Pinpoint the cell where the given text exists, returning its [x, y] midpoint coordinate. 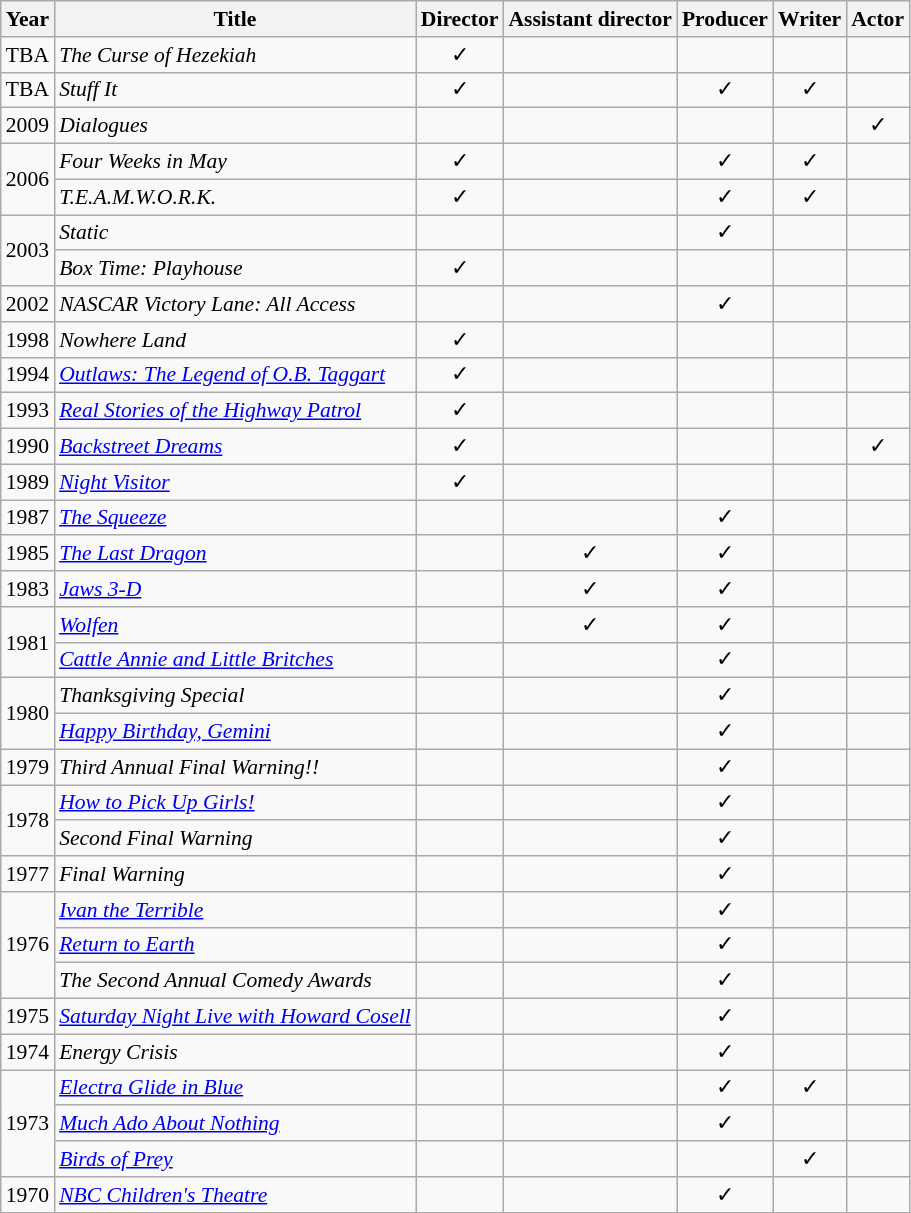
Assistant director [590, 19]
Writer [810, 19]
1975 [28, 1017]
1998 [28, 340]
2002 [28, 304]
1993 [28, 411]
1974 [28, 1052]
Happy Birthday, Gemini [235, 732]
1990 [28, 447]
The Curse of Hezekiah [235, 55]
How to Pick Up Girls! [235, 803]
1994 [28, 375]
Backstreet Dreams [235, 447]
Third Annual Final Warning!! [235, 767]
Saturday Night Live with Howard Cosell [235, 1017]
Stuff It [235, 90]
Nowhere Land [235, 340]
Outlaws: The Legend of O.B. Taggart [235, 375]
2009 [28, 126]
1987 [28, 518]
Thanksgiving Special [235, 696]
Wolfen [235, 625]
Energy Crisis [235, 1052]
Box Time: Playhouse [235, 269]
1981 [28, 642]
Dialogues [235, 126]
1979 [28, 767]
Second Final Warning [235, 839]
1977 [28, 874]
Jaws 3-D [235, 589]
NASCAR Victory Lane: All Access [235, 304]
Title [235, 19]
Final Warning [235, 874]
Electra Glide in Blue [235, 1088]
NBC Children's Theatre [235, 1195]
T.E.A.M.W.O.R.K. [235, 197]
Real Stories of the Highway Patrol [235, 411]
Cattle Annie and Little Britches [235, 660]
1989 [28, 482]
Actor [878, 19]
Director [460, 19]
Year [28, 19]
1978 [28, 820]
1983 [28, 589]
Static [235, 233]
The Second Annual Comedy Awards [235, 981]
Producer [725, 19]
Four Weeks in May [235, 162]
Night Visitor [235, 482]
Ivan the Terrible [235, 910]
The Squeeze [235, 518]
2006 [28, 180]
Much Ado About Nothing [235, 1124]
Birds of Prey [235, 1159]
2003 [28, 250]
Return to Earth [235, 945]
The Last Dragon [235, 554]
1980 [28, 714]
1970 [28, 1195]
1973 [28, 1124]
1976 [28, 946]
1985 [28, 554]
